Determine the (x, y) coordinate at the center of the cell enclosing the given text.  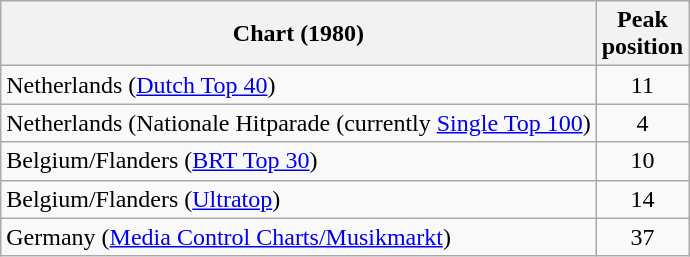
Belgium/Flanders (BRT Top 30) (298, 161)
Belgium/Flanders (Ultratop) (298, 199)
Netherlands (Dutch Top 40) (298, 85)
Chart (1980) (298, 34)
Germany (Media Control Charts/Musikmarkt) (298, 237)
37 (642, 237)
4 (642, 123)
10 (642, 161)
Peakposition (642, 34)
11 (642, 85)
Netherlands (Nationale Hitparade (currently Single Top 100) (298, 123)
14 (642, 199)
